For the text-containing cell, return its midpoint in [x, y] coordinate format. 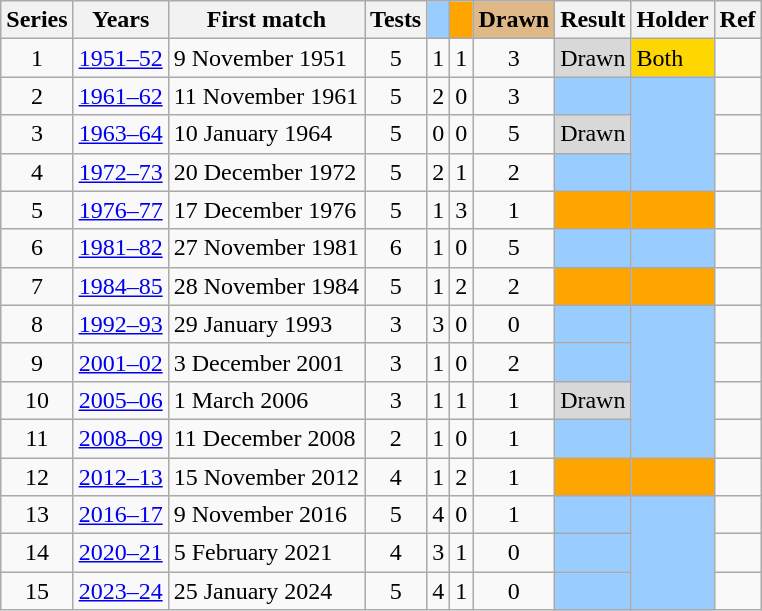
2005–06 [120, 400]
1961–62 [120, 96]
2001–02 [120, 362]
1972–73 [120, 172]
1992–93 [120, 324]
11 [37, 438]
1963–64 [120, 134]
Holder [672, 20]
Ref [738, 20]
13 [37, 515]
28 November 1984 [266, 286]
1981–82 [120, 248]
14 [37, 553]
Both [672, 58]
Result [593, 20]
First match [266, 20]
11 December 2008 [266, 438]
9 November 1951 [266, 58]
29 January 1993 [266, 324]
1951–52 [120, 58]
9 [37, 362]
12 [37, 477]
2023–24 [120, 591]
Tests [396, 20]
15 [37, 591]
2020–21 [120, 553]
9 November 2016 [266, 515]
2012–13 [120, 477]
1 March 2006 [266, 400]
10 [37, 400]
20 December 1972 [266, 172]
1976–77 [120, 210]
5 February 2021 [266, 553]
17 December 1976 [266, 210]
Years [120, 20]
1984–85 [120, 286]
Series [37, 20]
2016–17 [120, 515]
10 January 1964 [266, 134]
15 November 2012 [266, 477]
7 [37, 286]
11 November 1961 [266, 96]
25 January 2024 [266, 591]
3 December 2001 [266, 362]
2008–09 [120, 438]
27 November 1981 [266, 248]
8 [37, 324]
